Locate the cell with the specified text and output its (x, y) center coordinate. 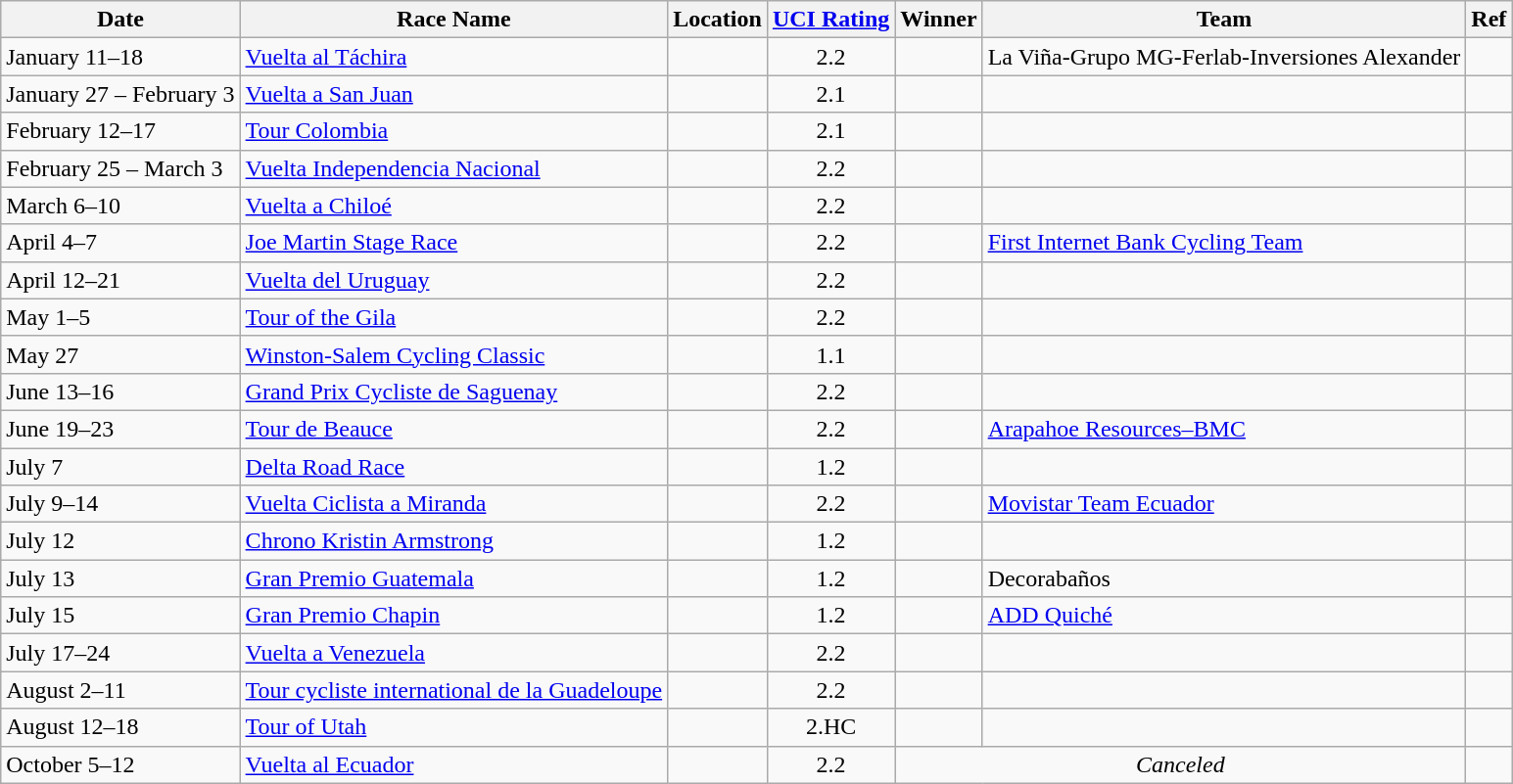
Vuelta del Uruguay (454, 280)
Tour of the Gila (454, 317)
1.1 (830, 354)
June 19–23 (120, 429)
Ref (1489, 20)
Tour de Beauce (454, 429)
Vuelta a Venezuela (454, 653)
Delta Road Race (454, 467)
July 9–14 (120, 504)
La Viña-Grupo MG-Ferlab-Inversiones Alexander (1224, 57)
Vuelta a San Juan (454, 94)
Gran Premio Guatemala (454, 578)
February 25 – March 3 (120, 168)
2.HC (830, 727)
Tour cycliste international de la Guadeloupe (454, 690)
Team (1224, 20)
Gran Premio Chapin (454, 616)
July 15 (120, 616)
ADD Quiché (1224, 616)
June 13–16 (120, 392)
August 12–18 (120, 727)
January 27 – February 3 (120, 94)
May 1–5 (120, 317)
January 11–18 (120, 57)
Vuelta Independencia Nacional (454, 168)
Movistar Team Ecuador (1224, 504)
April 12–21 (120, 280)
Vuelta al Táchira (454, 57)
Date (120, 20)
Grand Prix Cycliste de Saguenay (454, 392)
July 7 (120, 467)
First Internet Bank Cycling Team (1224, 243)
April 4–7 (120, 243)
Chrono Kristin Armstrong (454, 541)
Canceled (1181, 764)
February 12–17 (120, 131)
Tour of Utah (454, 727)
May 27 (120, 354)
Vuelta a Chiloé (454, 206)
Joe Martin Stage Race (454, 243)
Race Name (454, 20)
Tour Colombia (454, 131)
Winner (938, 20)
March 6–10 (120, 206)
Winston-Salem Cycling Classic (454, 354)
Location (718, 20)
August 2–11 (120, 690)
Decorabaños (1224, 578)
July 12 (120, 541)
UCI Rating (830, 20)
Vuelta al Ecuador (454, 764)
Arapahoe Resources–BMC (1224, 429)
July 13 (120, 578)
July 17–24 (120, 653)
October 5–12 (120, 764)
Vuelta Ciclista a Miranda (454, 504)
